Pinpoint the cell where the given text exists, returning its (x, y) midpoint coordinate. 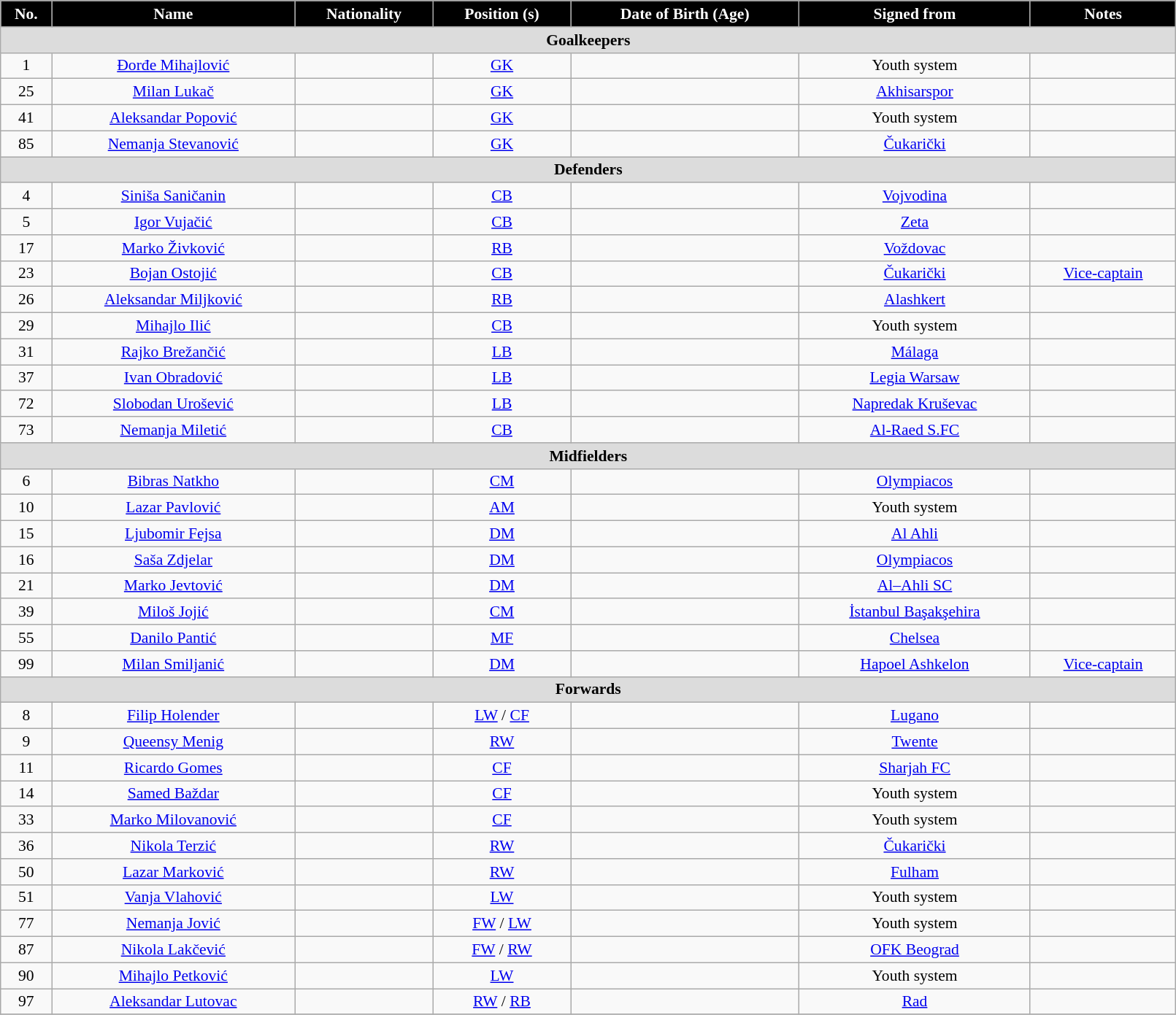
Al-Raed S.FC (915, 430)
14 (26, 794)
1 (26, 66)
Alashkert (915, 300)
51 (26, 898)
99 (26, 664)
Akhisarspor (915, 92)
Aleksandar Miljković (174, 300)
21 (26, 586)
Nemanja Stevanović (174, 144)
Name (174, 14)
Lazar Marković (174, 872)
OFK Beograd (915, 950)
39 (26, 612)
17 (26, 248)
RW / RB (502, 1002)
Igor Vujačić (174, 222)
Position (s) (502, 14)
Ljubomir Fejsa (174, 534)
90 (26, 976)
Danilo Pantić (174, 638)
Aleksandar Lutovac (174, 1002)
6 (26, 482)
Forwards (588, 690)
Al Ahli (915, 534)
29 (26, 326)
Lugano (915, 716)
Rajko Brežančić (174, 352)
Defenders (588, 170)
Marko Jevtović (174, 586)
Đorđe Mihajlović (174, 66)
Milan Lukač (174, 92)
87 (26, 950)
5 (26, 222)
10 (26, 508)
Zeta (915, 222)
Notes (1102, 14)
FW / LW (502, 924)
Samed Baždar (174, 794)
Milan Smiljanić (174, 664)
İstanbul Başakşehira (915, 612)
16 (26, 560)
Al–Ahli SC (915, 586)
MF (502, 638)
Nikola Terzić (174, 846)
Sharjah FC (915, 768)
Nemanja Jović (174, 924)
Bojan Ostojić (174, 274)
50 (26, 872)
Legia Warsaw (915, 378)
Nikola Lakčević (174, 950)
Hapoel Ashkelon (915, 664)
Marko Živković (174, 248)
Mihajlo Ilić (174, 326)
Saša Zdjelar (174, 560)
41 (26, 118)
26 (26, 300)
Vanja Vlahović (174, 898)
Signed from (915, 14)
Nationality (364, 14)
Ricardo Gomes (174, 768)
No. (26, 14)
97 (26, 1002)
Mihajlo Petković (174, 976)
Fulham (915, 872)
AM (502, 508)
Rad (915, 1002)
37 (26, 378)
23 (26, 274)
Marko Milovanović (174, 820)
Queensy Menig (174, 742)
72 (26, 404)
Filip Holender (174, 716)
Midfielders (588, 456)
73 (26, 430)
Date of Birth (Age) (685, 14)
Siniša Saničanin (174, 196)
11 (26, 768)
Napredak Kruševac (915, 404)
Bibras Natkho (174, 482)
Aleksandar Popović (174, 118)
55 (26, 638)
Málaga (915, 352)
Slobodan Urošević (174, 404)
Chelsea (915, 638)
77 (26, 924)
33 (26, 820)
Ivan Obradović (174, 378)
Lazar Pavlović (174, 508)
25 (26, 92)
9 (26, 742)
15 (26, 534)
4 (26, 196)
LW / CF (502, 716)
Vojvodina (915, 196)
Nemanja Miletić (174, 430)
Miloš Jojić (174, 612)
Goalkeepers (588, 40)
Voždovac (915, 248)
Twente (915, 742)
8 (26, 716)
36 (26, 846)
31 (26, 352)
85 (26, 144)
FW / RW (502, 950)
